Detect which cell encompasses the target text, then output its (X, Y) center coordinate. 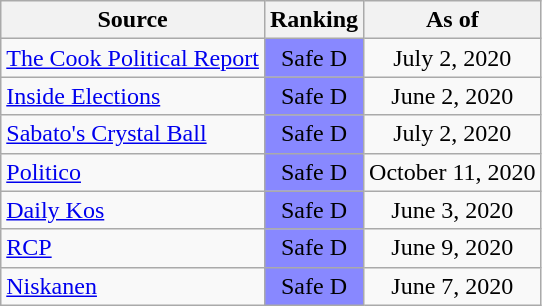
Inside Elections (133, 96)
Source (133, 20)
Ranking (314, 20)
Daily Kos (133, 210)
The Cook Political Report (133, 58)
June 3, 2020 (452, 210)
Politico (133, 172)
June 9, 2020 (452, 248)
October 11, 2020 (452, 172)
As of (452, 20)
Niskanen (133, 286)
RCP (133, 248)
June 2, 2020 (452, 96)
Sabato's Crystal Ball (133, 134)
June 7, 2020 (452, 286)
